Identify which cell holds the provided text, then report its (x, y) central coordinate. 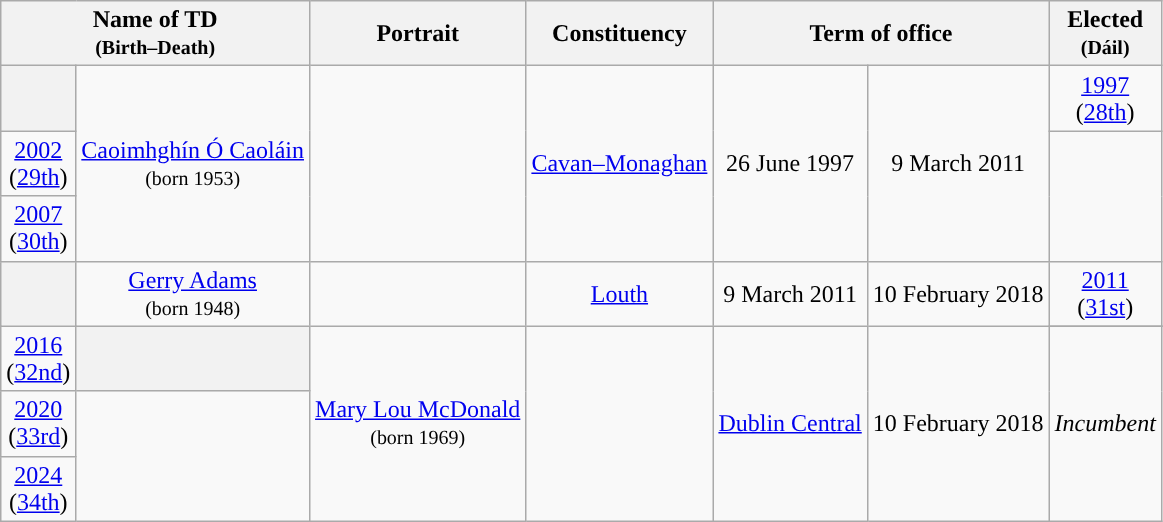
Portrait (418, 34)
Constituency (620, 34)
2020(33rd) (38, 424)
Dublin Central (790, 424)
2024(34th) (38, 488)
Mary Lou McDonald(born 1969) (418, 424)
Term of office (881, 34)
Caoimhghín Ó Caoláin(born 1953) (193, 164)
Cavan–Monaghan (620, 164)
Louth (620, 294)
Name of TD(Birth–Death) (156, 34)
2002(29th) (38, 164)
2007(30th) (38, 228)
2016(32nd) (38, 358)
Incumbent (1105, 424)
1997(28th) (1105, 98)
26 June 1997 (790, 164)
Elected(Dáil) (1105, 34)
2011(31st) (1105, 294)
Gerry Adams(born 1948) (193, 294)
